Detect which cell encompasses the target text, then output its [x, y] center coordinate. 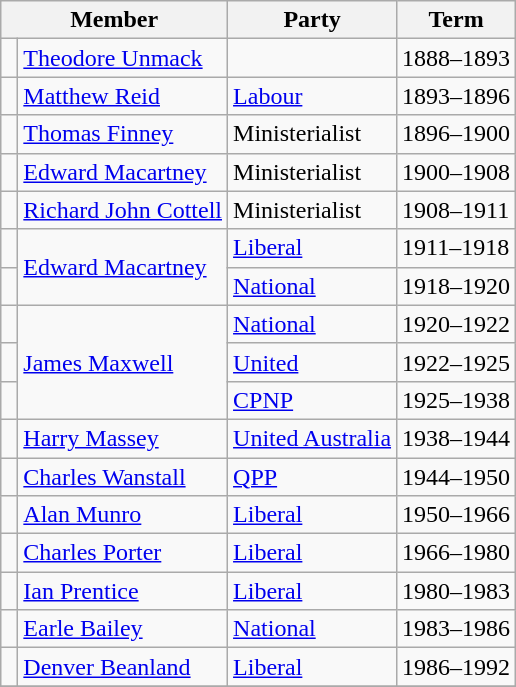
1966–1980 [456, 553]
Party [312, 20]
Richard John Cottell [123, 210]
Matthew Reid [123, 96]
1980–1983 [456, 591]
Denver Beanland [123, 667]
1893–1896 [456, 96]
1983–1986 [456, 629]
Charles Porter [123, 553]
Labour [312, 96]
United Australia [312, 438]
1918–1920 [456, 286]
Thomas Finney [123, 134]
CPNP [312, 400]
1986–1992 [456, 667]
Harry Massey [123, 438]
Term [456, 20]
1908–1911 [456, 210]
Charles Wanstall [123, 477]
1944–1950 [456, 477]
1922–1925 [456, 362]
James Maxwell [123, 362]
QPP [312, 477]
1920–1922 [456, 324]
Earle Bailey [123, 629]
1888–1893 [456, 58]
Member [114, 20]
1896–1900 [456, 134]
United [312, 362]
Alan Munro [123, 515]
Theodore Unmack [123, 58]
1925–1938 [456, 400]
1911–1918 [456, 248]
Ian Prentice [123, 591]
1938–1944 [456, 438]
1900–1908 [456, 172]
1950–1966 [456, 515]
